Return the [X, Y] coordinate for the center point of the cell that contains the specified text.  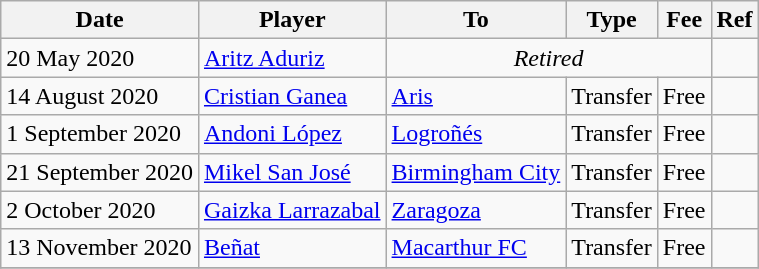
Aritz Aduriz [292, 58]
Birmingham City [476, 172]
Beñat [292, 248]
Ref [734, 20]
Zaragoza [476, 210]
Cristian Ganea [292, 96]
Gaizka Larrazabal [292, 210]
21 September 2020 [100, 172]
Type [612, 20]
Player [292, 20]
14 August 2020 [100, 96]
Logroñés [476, 134]
Retired [548, 58]
Macarthur FC [476, 248]
13 November 2020 [100, 248]
1 September 2020 [100, 134]
Date [100, 20]
Andoni López [292, 134]
Fee [684, 20]
Mikel San José [292, 172]
Aris [476, 96]
20 May 2020 [100, 58]
2 October 2020 [100, 210]
To [476, 20]
